Scan for the cell matching the given text and deliver its (x, y) coordinate at center. 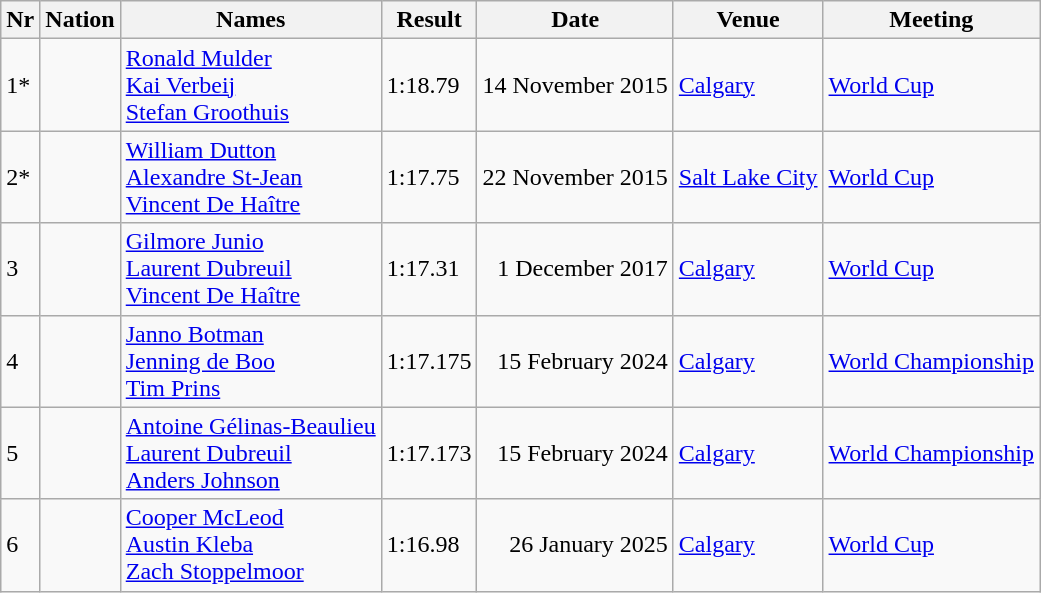
Venue (748, 20)
1:17.75 (429, 177)
2* (20, 177)
1 December 2017 (575, 269)
Janno BotmanJenning de BooTim Prins (250, 361)
Nation (80, 20)
Meeting (931, 20)
Date (575, 20)
Result (429, 20)
1:17.173 (429, 453)
William DuttonAlexandre St-JeanVincent De Haître (250, 177)
Cooper McLeodAustin KlebaZach Stoppelmoor (250, 545)
14 November 2015 (575, 85)
Nr (20, 20)
4 (20, 361)
1:18.79 (429, 85)
1:16.98 (429, 545)
Ronald MulderKai VerbeijStefan Groothuis (250, 85)
6 (20, 545)
Names (250, 20)
1* (20, 85)
1:17.175 (429, 361)
Gilmore JunioLaurent DubreuilVincent De Haître (250, 269)
1:17.31 (429, 269)
5 (20, 453)
3 (20, 269)
Antoine Gélinas-BeaulieuLaurent DubreuilAnders Johnson (250, 453)
26 January 2025 (575, 545)
Salt Lake City (748, 177)
22 November 2015 (575, 177)
